Determine the (x, y) coordinate at the center of the cell enclosing the given text.  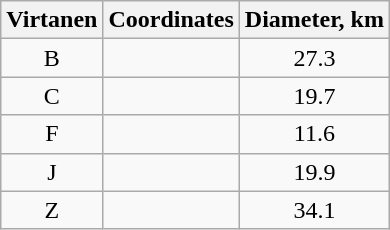
11.6 (314, 134)
19.7 (314, 96)
19.9 (314, 172)
F (52, 134)
Virtanen (52, 20)
Diameter, km (314, 20)
27.3 (314, 58)
J (52, 172)
C (52, 96)
34.1 (314, 210)
Z (52, 210)
Coordinates (171, 20)
B (52, 58)
